Provide the [x, y] coordinate of the cell's center where the given text is located.  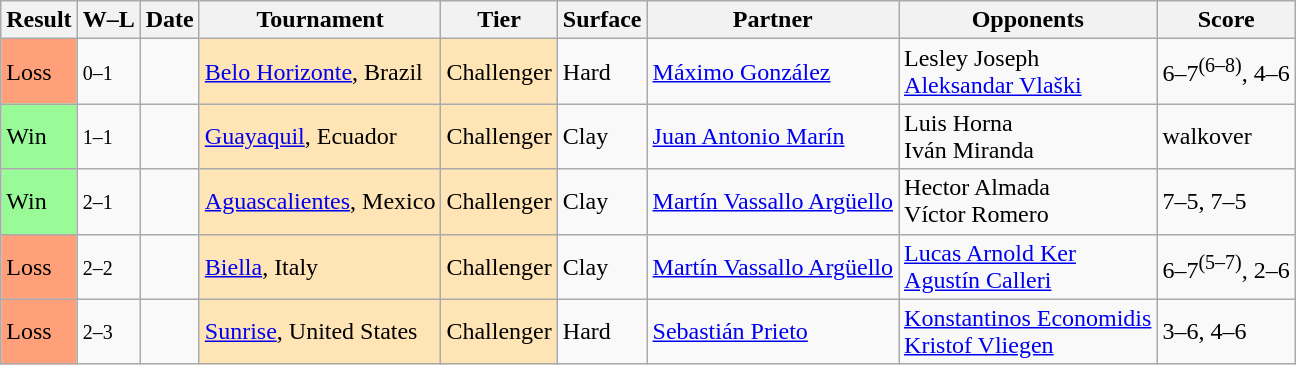
Sunrise, United States [320, 332]
Juan Antonio Marín [773, 136]
Aguascalientes, Mexico [320, 202]
Lucas Arnold Ker Agustín Calleri [1028, 266]
walkover [1226, 136]
Luis Horna Iván Miranda [1028, 136]
Lesley Joseph Aleksandar Vlaški [1028, 72]
Tournament [320, 20]
2–3 [108, 332]
Partner [773, 20]
2–1 [108, 202]
Sebastián Prieto [773, 332]
Result [39, 20]
1–1 [108, 136]
Guayaquil, Ecuador [320, 136]
7–5, 7–5 [1226, 202]
Opponents [1028, 20]
3–6, 4–6 [1226, 332]
Surface [602, 20]
6–7(5–7), 2–6 [1226, 266]
Biella, Italy [320, 266]
Date [170, 20]
Konstantinos Economidis Kristof Vliegen [1028, 332]
W–L [108, 20]
6–7(6–8), 4–6 [1226, 72]
Score [1226, 20]
Belo Horizonte, Brazil [320, 72]
Tier [499, 20]
Máximo González [773, 72]
Hector Almada Víctor Romero [1028, 202]
2–2 [108, 266]
0–1 [108, 72]
